Scan for the cell matching the given text and deliver its [x, y] coordinate at center. 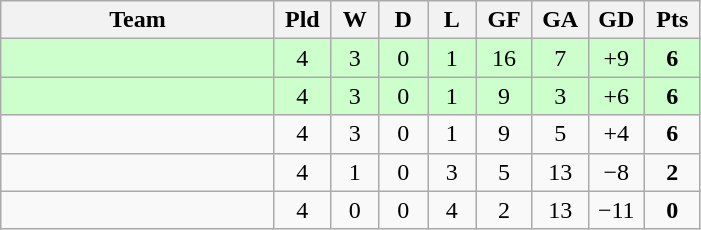
W [354, 20]
−8 [616, 172]
Pts [672, 20]
Team [138, 20]
+6 [616, 96]
+9 [616, 58]
GA [560, 20]
−11 [616, 210]
7 [560, 58]
+4 [616, 134]
GF [504, 20]
L [452, 20]
Pld [302, 20]
16 [504, 58]
GD [616, 20]
D [404, 20]
